Determine the [x, y] coordinate at the center of the cell enclosing the given text.  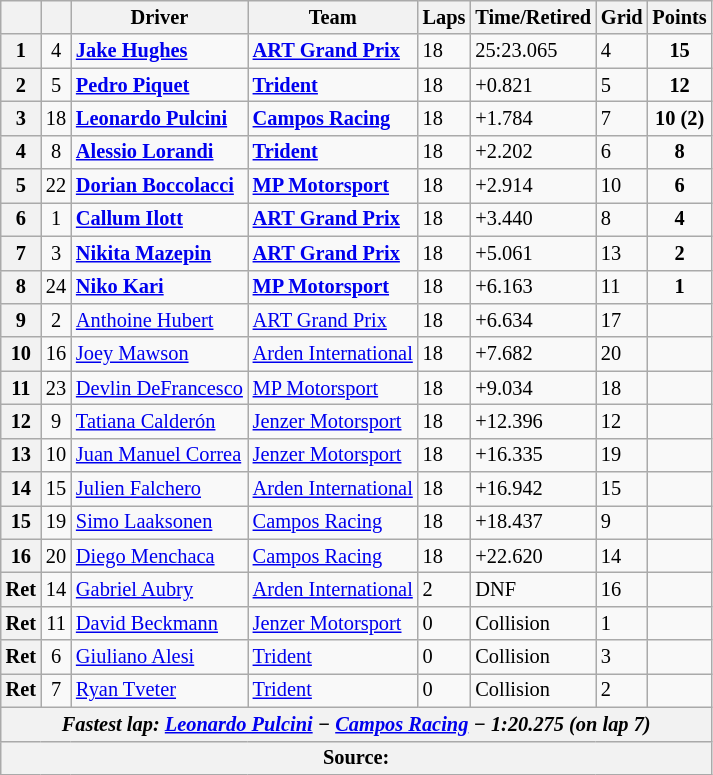
Tatiana Calderón [160, 421]
Driver [160, 17]
Fastest lap: Leonardo Pulcini − Campos Racing − 1:20.275 (on lap 7) [356, 724]
+0.821 [533, 85]
Leonardo Pulcini [160, 118]
Source: [356, 758]
+12.396 [533, 421]
+7.682 [533, 354]
+16.335 [533, 455]
+2.202 [533, 152]
Juan Manuel Correa [160, 455]
+6.163 [533, 287]
+18.437 [533, 522]
Giuliano Alesi [160, 657]
Niko Kari [160, 287]
Julien Falchero [160, 489]
+3.440 [533, 219]
+22.620 [533, 556]
Ryan Tveter [160, 690]
+5.061 [533, 253]
22 [56, 186]
+2.914 [533, 186]
+1.784 [533, 118]
+6.634 [533, 320]
Alessio Lorandi [160, 152]
+16.942 [533, 489]
Grid [622, 17]
Laps [444, 17]
Dorian Boccolacci [160, 186]
Simo Laaksonen [160, 522]
10 (2) [680, 118]
David Beckmann [160, 623]
17 [622, 320]
Diego Menchaca [160, 556]
Callum Ilott [160, 219]
Points [680, 17]
Joey Mawson [160, 354]
25:23.065 [533, 51]
+9.034 [533, 388]
Anthoine Hubert [160, 320]
Team [333, 17]
Gabriel Aubry [160, 589]
Jake Hughes [160, 51]
Nikita Mazepin [160, 253]
23 [56, 388]
24 [56, 287]
Pedro Piquet [160, 85]
Devlin DeFrancesco [160, 388]
DNF [533, 589]
Time/Retired [533, 17]
